Pinpoint the cell where the given text exists, returning its (X, Y) midpoint coordinate. 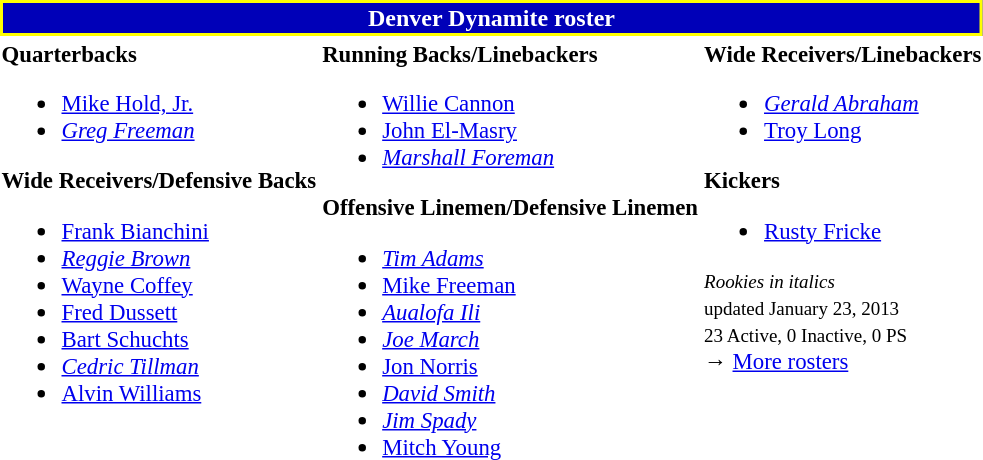
Denver Dynamite roster (492, 18)
